Scan for the cell matching the given text and deliver its (X, Y) coordinate at center. 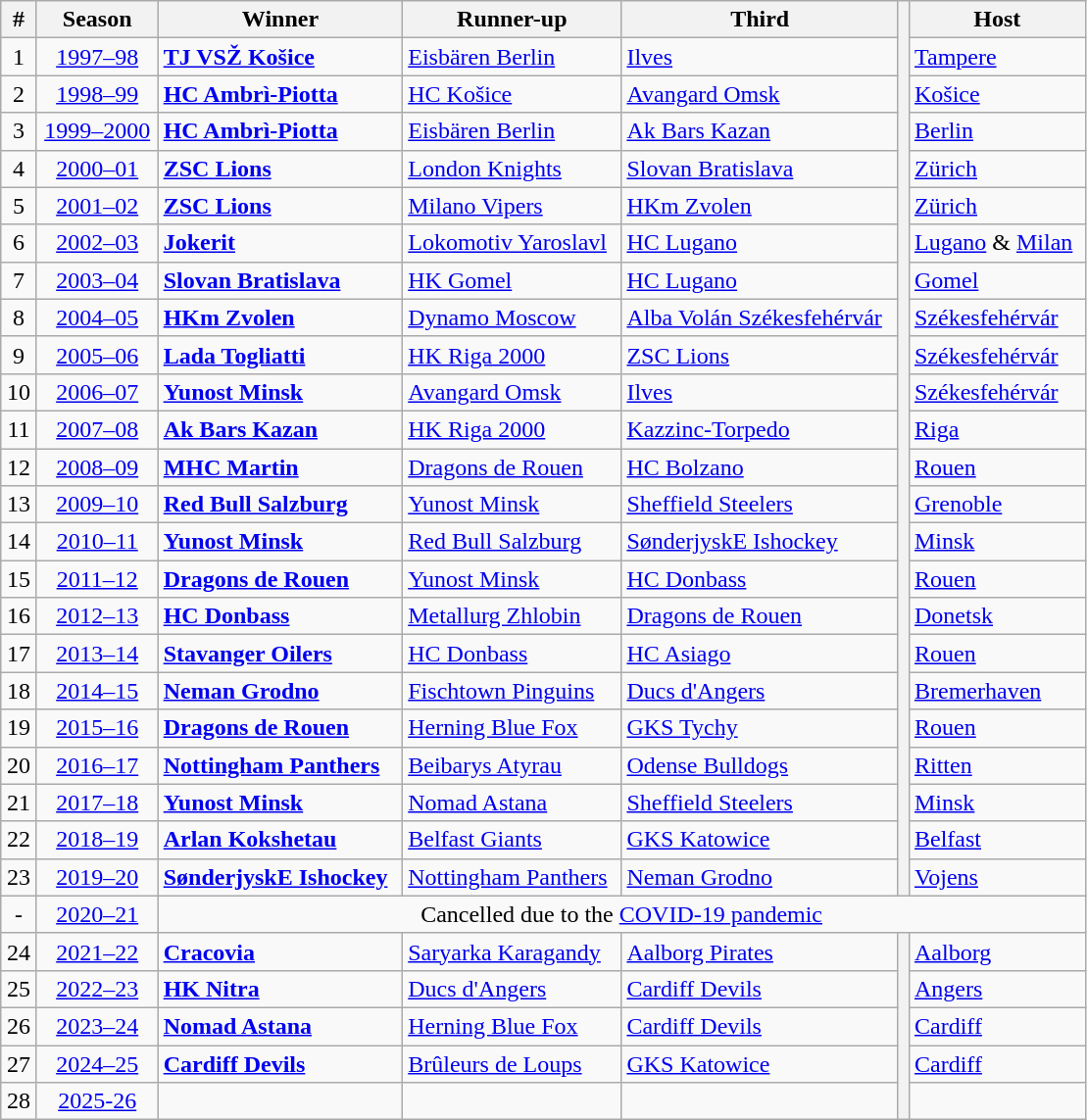
London Knights (512, 169)
2022–23 (97, 989)
Jokerit (280, 243)
16 (19, 616)
2008–09 (97, 467)
Aalborg (997, 951)
2002–03 (97, 243)
2021–22 (97, 951)
Riga (997, 429)
9 (19, 355)
Lada Togliatti (280, 355)
Lokomotiv Yaroslavl (512, 243)
Season (97, 20)
Donetsk (997, 616)
2018–19 (97, 840)
HK Nitra (280, 989)
Metallurg Zhlobin (512, 616)
7 (19, 280)
HC Asiago (761, 654)
2 (19, 94)
Belfast Giants (512, 840)
TJ VSŽ Košice (280, 57)
2000–01 (97, 169)
18 (19, 691)
20 (19, 765)
Grenoble (997, 505)
2015–16 (97, 728)
Beibarys Atyrau (512, 765)
HK Gomel (512, 280)
1 (19, 57)
1997–98 (97, 57)
HC Bolzano (761, 467)
2005–06 (97, 355)
23 (19, 877)
Aalborg Pirates (761, 951)
2017–18 (97, 803)
Vojens (997, 877)
4 (19, 169)
Third (761, 20)
2003–04 (97, 280)
28 (19, 1101)
14 (19, 542)
Brûleurs de Loups (512, 1063)
- (19, 914)
Ritten (997, 765)
1998–99 (97, 94)
Lugano & Milan (997, 243)
Košice (997, 94)
Stavanger Oilers (280, 654)
27 (19, 1063)
15 (19, 579)
GKS Tychy (761, 728)
2010–11 (97, 542)
2007–08 (97, 429)
19 (19, 728)
17 (19, 654)
2013–14 (97, 654)
24 (19, 951)
2006–07 (97, 392)
Winner (280, 20)
25 (19, 989)
2020–21 (97, 914)
Tampere (997, 57)
HC Košice (512, 94)
Arlan Kokshetau (280, 840)
2012–13 (97, 616)
12 (19, 467)
Dynamo Moscow (512, 317)
22 (19, 840)
Bremerhaven (997, 691)
Fischtown Pinguins (512, 691)
21 (19, 803)
Cracovia (280, 951)
Cancelled due to the COVID-19 pandemic (621, 914)
Angers (997, 989)
26 (19, 1026)
2014–15 (97, 691)
Odense Bulldogs (761, 765)
2023–24 (97, 1026)
2004–05 (97, 317)
5 (19, 206)
Berlin (997, 131)
Milano Vipers (512, 206)
2024–25 (97, 1063)
3 (19, 131)
Alba Volán Székesfehérvár (761, 317)
13 (19, 505)
2025-26 (97, 1101)
MHC Martin (280, 467)
2011–12 (97, 579)
Runner-up (512, 20)
Host (997, 20)
6 (19, 243)
11 (19, 429)
Belfast (997, 840)
2009–10 (97, 505)
1999–2000 (97, 131)
Saryarka Karagandy (512, 951)
10 (19, 392)
Gomel (997, 280)
2016–17 (97, 765)
Kazzinc-Torpedo (761, 429)
2019–20 (97, 877)
8 (19, 317)
2001–02 (97, 206)
# (19, 20)
